Capture the cell that displays the provided text and extract its (x, y) central coordinate. 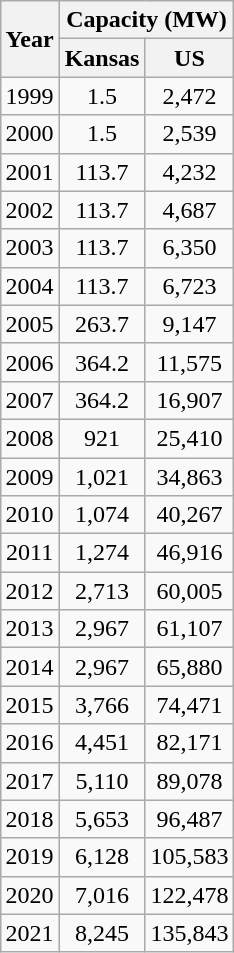
7,016 (102, 895)
1999 (30, 96)
89,078 (190, 781)
105,583 (190, 857)
6,128 (102, 857)
4,451 (102, 743)
Kansas (102, 58)
US (190, 58)
5,110 (102, 781)
122,478 (190, 895)
46,916 (190, 553)
2,472 (190, 96)
2020 (30, 895)
2019 (30, 857)
25,410 (190, 438)
6,350 (190, 248)
6,723 (190, 286)
65,880 (190, 667)
2009 (30, 477)
2013 (30, 629)
3,766 (102, 705)
74,471 (190, 705)
8,245 (102, 933)
5,653 (102, 819)
2016 (30, 743)
921 (102, 438)
1,021 (102, 477)
2006 (30, 362)
2011 (30, 553)
2004 (30, 286)
4,232 (190, 172)
34,863 (190, 477)
2018 (30, 819)
2001 (30, 172)
2012 (30, 591)
1,274 (102, 553)
1,074 (102, 515)
2007 (30, 400)
82,171 (190, 743)
135,843 (190, 933)
16,907 (190, 400)
2000 (30, 134)
2008 (30, 438)
Capacity (MW) (146, 20)
2002 (30, 210)
96,487 (190, 819)
2014 (30, 667)
2015 (30, 705)
11,575 (190, 362)
61,107 (190, 629)
60,005 (190, 591)
2005 (30, 324)
263.7 (102, 324)
40,267 (190, 515)
2017 (30, 781)
2010 (30, 515)
2021 (30, 933)
9,147 (190, 324)
2003 (30, 248)
4,687 (190, 210)
2,713 (102, 591)
Year (30, 39)
2,539 (190, 134)
